Search for the cell housing the specified text and yield its [x, y] center coordinate. 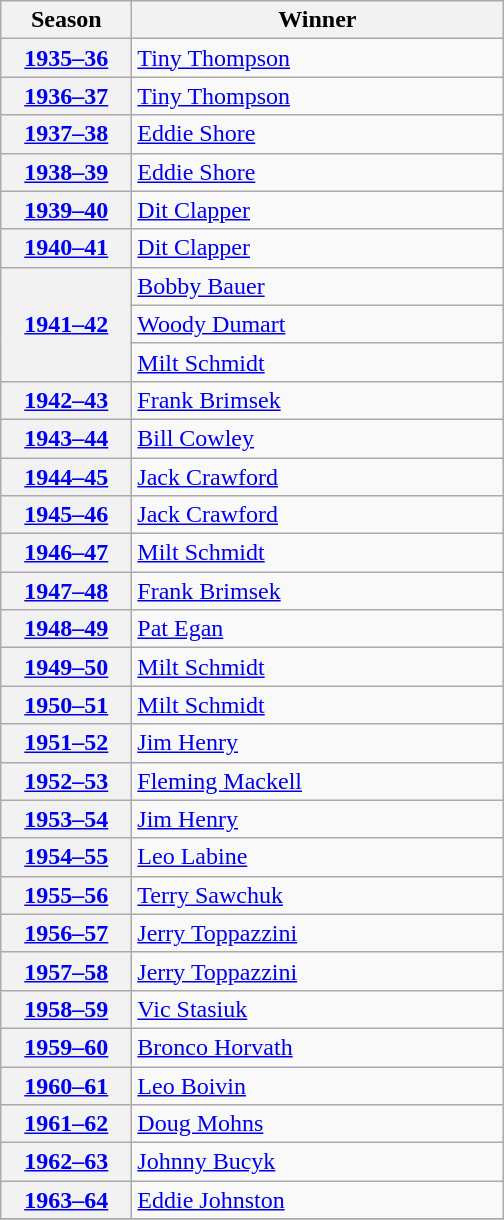
1953–54 [66, 819]
Winner [318, 20]
1949–50 [66, 667]
1945–46 [66, 515]
1956–57 [66, 933]
Bronco Horvath [318, 1047]
1950–51 [66, 705]
1936–37 [66, 96]
1960–61 [66, 1085]
1947–48 [66, 591]
1938–39 [66, 172]
1941–42 [66, 324]
1940–41 [66, 248]
1961–62 [66, 1124]
Woody Dumart [318, 324]
1957–58 [66, 971]
Leo Labine [318, 857]
1942–43 [66, 400]
Bobby Bauer [318, 286]
1939–40 [66, 210]
1959–60 [66, 1047]
1943–44 [66, 438]
1963–64 [66, 1200]
Bill Cowley [318, 438]
1948–49 [66, 629]
Terry Sawchuk [318, 895]
Season [66, 20]
Leo Boivin [318, 1085]
1937–38 [66, 134]
1946–47 [66, 553]
1951–52 [66, 743]
1935–36 [66, 58]
1954–55 [66, 857]
Doug Mohns [318, 1124]
1952–53 [66, 781]
Eddie Johnston [318, 1200]
Johnny Bucyk [318, 1162]
Vic Stasiuk [318, 1009]
1958–59 [66, 1009]
1962–63 [66, 1162]
Fleming Mackell [318, 781]
1944–45 [66, 477]
Pat Egan [318, 629]
1955–56 [66, 895]
